Pinpoint the cell where the given text exists, returning its [X, Y] midpoint coordinate. 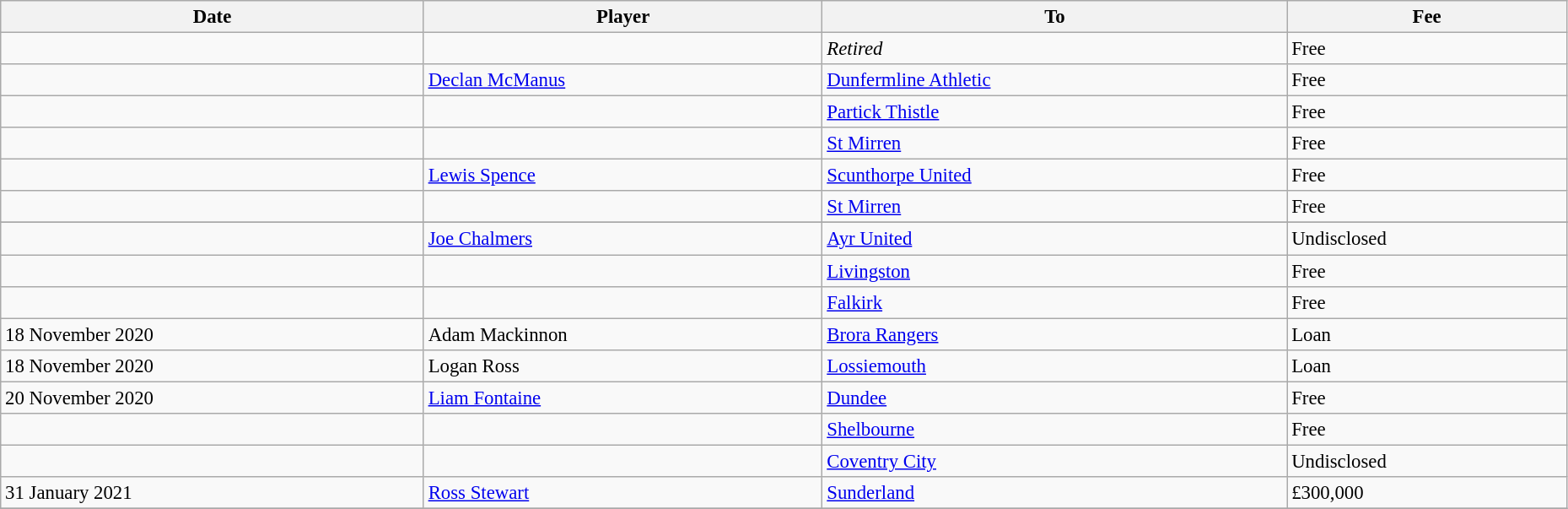
Partick Thistle [1054, 112]
Adam Mackinnon [622, 334]
31 January 2021 [213, 493]
Coventry City [1054, 461]
Date [213, 17]
Dundee [1054, 398]
Declan McManus [622, 80]
Lewis Spence [622, 176]
Ayr United [1054, 239]
Brora Rangers [1054, 334]
Logan Ross [622, 366]
Scunthorpe United [1054, 176]
Ross Stewart [622, 493]
Sunderland [1054, 493]
Livingston [1054, 271]
20 November 2020 [213, 398]
£300,000 [1427, 493]
Liam Fontaine [622, 398]
Shelbourne [1054, 430]
Retired [1054, 49]
Dunfermline Athletic [1054, 80]
Fee [1427, 17]
Joe Chalmers [622, 239]
To [1054, 17]
Player [622, 17]
Falkirk [1054, 302]
Lossiemouth [1054, 366]
